Provide the [X, Y] coordinate of the cell's center where the given text is located.  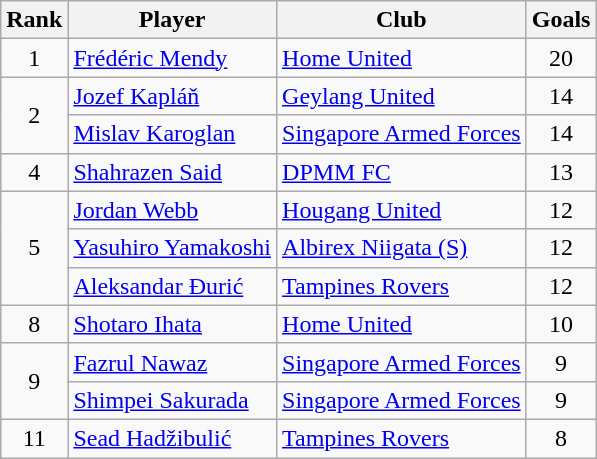
Fazrul Nawaz [172, 362]
Hougang United [402, 210]
Albirex Niigata (S) [402, 248]
Rank [34, 20]
Shimpei Sakurada [172, 400]
Yasuhiro Yamakoshi [172, 248]
1 [34, 58]
Sead Hadžibulić [172, 438]
13 [561, 172]
Mislav Karoglan [172, 134]
Shahrazen Said [172, 172]
Jordan Webb [172, 210]
2 [34, 115]
5 [34, 248]
Goals [561, 20]
Aleksandar Đurić [172, 286]
Club [402, 20]
11 [34, 438]
Player [172, 20]
10 [561, 324]
DPMM FC [402, 172]
Frédéric Mendy [172, 58]
Jozef Kapláň [172, 96]
20 [561, 58]
Shotaro Ihata [172, 324]
4 [34, 172]
Geylang United [402, 96]
